Scan for the cell matching the given text and deliver its [x, y] coordinate at center. 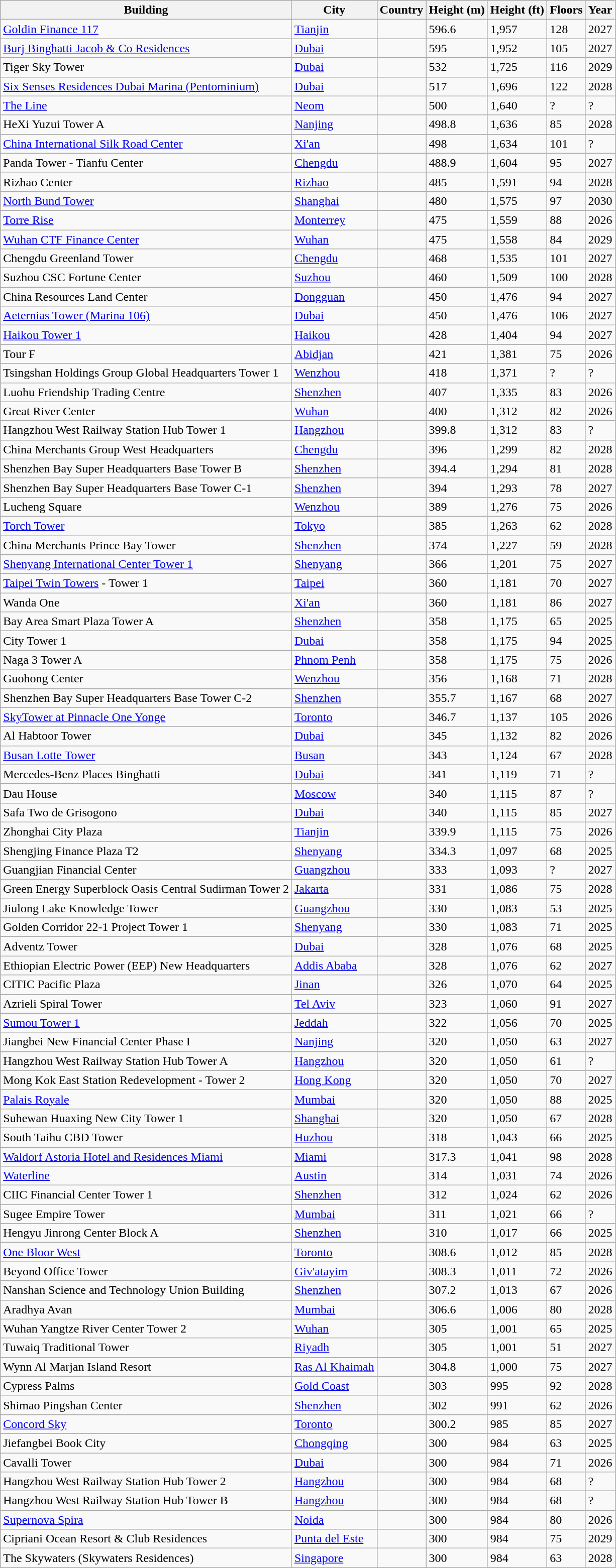
Miami [334, 1156]
323 [457, 1004]
Tel Aviv [334, 1004]
Suzhou [334, 278]
310 [457, 1233]
1,043 [517, 1137]
Sumou Tower 1 [146, 1023]
100 [566, 278]
Hangzhou West Railway Station Hub Tower 1 [146, 430]
Safa Two de Grisogono [146, 812]
343 [457, 755]
480 [457, 201]
Waterline [146, 1176]
1,024 [517, 1195]
The Skywaters (Skywaters Residences) [146, 1558]
1,119 [517, 774]
596.6 [457, 29]
China Merchants Prince Bay Tower [146, 545]
Taipei [334, 583]
2030 [600, 201]
374 [457, 545]
Height (m) [457, 10]
97 [566, 201]
Ras Al Khaimah [334, 1367]
81 [566, 468]
312 [457, 1195]
Chengdu Greenland Tower [146, 259]
322 [457, 1023]
1,041 [517, 1156]
1,535 [517, 259]
Golden Corridor 22-1 Project Tower 1 [146, 927]
Guangjian Financial Center [146, 870]
1,957 [517, 29]
Waldorf Astoria Hotel and Residences Miami [146, 1156]
78 [566, 488]
385 [457, 526]
Luohu Friendship Trading Centre [146, 392]
1,575 [517, 201]
Monterrey [334, 220]
64 [566, 985]
Panda Tower - Tianfu Center [146, 163]
595 [457, 48]
91 [566, 1004]
1,404 [517, 335]
Beyond Office Tower [146, 1271]
304.8 [457, 1367]
Haikou [334, 335]
1,012 [517, 1252]
Mercedes-Benz Places Binghatti [146, 774]
Sugee Empire Tower [146, 1214]
China International Silk Road Center [146, 144]
366 [457, 564]
51 [566, 1348]
Year [600, 10]
1,634 [517, 144]
498 [457, 144]
Guohong Center [146, 679]
128 [566, 29]
326 [457, 985]
Suzhou CSC Fortune Center [146, 278]
1,132 [517, 736]
1,294 [517, 468]
Huzhou [334, 1137]
308.6 [457, 1252]
1,167 [517, 698]
517 [457, 86]
500 [457, 105]
Green Energy Superblock Oasis Central Sudirman Tower 2 [146, 889]
394.4 [457, 468]
Burj Binghatti Jacob & Co Residences [146, 48]
Jiulong Lake Knowledge Tower [146, 908]
1,636 [517, 125]
1,006 [517, 1309]
334.3 [457, 851]
Busan [334, 755]
314 [457, 1176]
Hangzhou West Railway Station Hub Tower A [146, 1061]
Suhewan Huaxing New City Tower 1 [146, 1118]
1,335 [517, 392]
72 [566, 1271]
418 [457, 373]
1,559 [517, 220]
Giv'atayim [334, 1271]
Noida [334, 1520]
Floors [566, 10]
95 [566, 163]
303 [457, 1386]
Hangzhou West Railway Station Hub Tower B [146, 1501]
339.9 [457, 831]
The Line [146, 105]
468 [457, 259]
302 [457, 1405]
Phnom Penh [334, 660]
59 [566, 545]
394 [457, 488]
116 [566, 67]
Rizhao [334, 182]
Wuhan Yangtze River Center Tower 2 [146, 1329]
98 [566, 1156]
86 [566, 602]
Cavalli Tower [146, 1463]
Shengjing Finance Plaza T2 [146, 851]
Chongqing [334, 1443]
Wuhan CTF Finance Center [146, 239]
1,299 [517, 449]
485 [457, 182]
396 [457, 449]
1,604 [517, 163]
1,086 [517, 889]
106 [566, 316]
Gold Coast [334, 1386]
331 [457, 889]
428 [457, 335]
Wynn Al Marjan Island Resort [146, 1367]
421 [457, 354]
311 [457, 1214]
Hong Kong [334, 1080]
Tiger Sky Tower [146, 67]
City [334, 10]
Shenyang International Center Tower 1 [146, 564]
346.7 [457, 717]
Shenzhen Bay Super Headquarters Base Tower C-2 [146, 698]
Jakarta [334, 889]
Height (ft) [517, 10]
1,168 [517, 679]
1,558 [517, 239]
Austin [334, 1176]
1,056 [517, 1023]
Riyadh [334, 1348]
South Taihu CBD Tower [146, 1137]
1,000 [517, 1367]
Adventz Tower [146, 946]
Torre Rise [146, 220]
1,725 [517, 67]
389 [457, 507]
Nanshan Science and Technology Union Building [146, 1290]
Shimao Pingshan Center [146, 1405]
Jeddah [334, 1023]
Haikou Tower 1 [146, 335]
356 [457, 679]
345 [457, 736]
317.3 [457, 1156]
Singapore [334, 1558]
318 [457, 1137]
Busan Lotte Tower [146, 755]
CITIC Pacific Plaza [146, 985]
341 [457, 774]
308.3 [457, 1271]
84 [566, 239]
Addis Ababa [334, 966]
City Tower 1 [146, 641]
Zhonghai City Plaza [146, 831]
Ethiopian Electric Power (EEP) New Headquarters [146, 966]
1,227 [517, 545]
Mong Kok East Station Redevelopment - Tower 2 [146, 1080]
Abidjan [334, 354]
1,640 [517, 105]
1,060 [517, 1004]
306.6 [457, 1309]
92 [566, 1386]
1,509 [517, 278]
SkyTower at Pinnacle One Yonge [146, 717]
Shenzhen Bay Super Headquarters Base Tower B [146, 468]
53 [566, 908]
1,293 [517, 488]
991 [517, 1405]
1,011 [517, 1271]
Cypress Palms [146, 1386]
Torch Tower [146, 526]
Shenzhen Bay Super Headquarters Base Tower C-1 [146, 488]
Lucheng Square [146, 507]
Aeternias Tower (Marina 106) [146, 316]
407 [457, 392]
Jinan [334, 985]
1,031 [517, 1176]
Tsingshan Holdings Group Global Headquarters Tower 1 [146, 373]
Concord Sky [146, 1424]
300.2 [457, 1424]
1,591 [517, 182]
Bay Area Smart Plaza Tower A [146, 622]
1,097 [517, 851]
Supernova Spira [146, 1520]
460 [457, 278]
Aradhya Avan [146, 1309]
CIIC Financial Center Tower 1 [146, 1195]
Moscow [334, 793]
Jiangbei New Financial Center Phase I [146, 1042]
498.8 [457, 125]
Naga 3 Tower A [146, 660]
1,371 [517, 373]
Al Habtoor Tower [146, 736]
1,021 [517, 1214]
87 [566, 793]
Hangzhou West Railway Station Hub Tower 2 [146, 1482]
Tokyo [334, 526]
HeXi Yuzui Tower A [146, 125]
1,696 [517, 86]
China Resources Land Center [146, 297]
1,070 [517, 985]
400 [457, 411]
Neom [334, 105]
Punta del Este [334, 1539]
1,013 [517, 1290]
399.8 [457, 430]
985 [517, 1424]
355.7 [457, 698]
1,381 [517, 354]
Hengyu Jinrong Center Block A [146, 1233]
China Merchants Group West Headquarters [146, 449]
Jiefangbei Book City [146, 1443]
488.9 [457, 163]
1,201 [517, 564]
1,137 [517, 717]
North Bund Tower [146, 201]
Six Senses Residences Dubai Marina (Pentominium) [146, 86]
1,952 [517, 48]
Goldin Finance 117 [146, 29]
1,124 [517, 755]
One Bloor West [146, 1252]
532 [457, 67]
995 [517, 1386]
Palais Royale [146, 1099]
Building [146, 10]
1,276 [517, 507]
74 [566, 1176]
Taipei Twin Towers - Tower 1 [146, 583]
Wanda One [146, 602]
61 [566, 1061]
307.2 [457, 1290]
Dau House [146, 793]
Great River Center [146, 411]
Cipriani Ocean Resort & Club Residences [146, 1539]
Dongguan [334, 297]
Azrieli Spiral Tower [146, 1004]
122 [566, 86]
1,017 [517, 1233]
1,263 [517, 526]
333 [457, 870]
Tour F [146, 354]
Country [401, 10]
1,093 [517, 870]
Rizhao Center [146, 182]
Tuwaiq Traditional Tower [146, 1348]
